Provide the (x, y) coordinate of the cell's center where the given text is located.  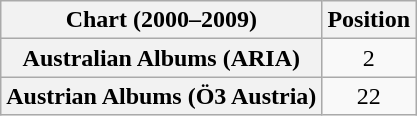
Chart (2000–2009) (162, 20)
Australian Albums (ARIA) (162, 58)
Austrian Albums (Ö3 Austria) (162, 96)
2 (369, 58)
Position (369, 20)
22 (369, 96)
